Detect which cell encompasses the target text, then output its [x, y] center coordinate. 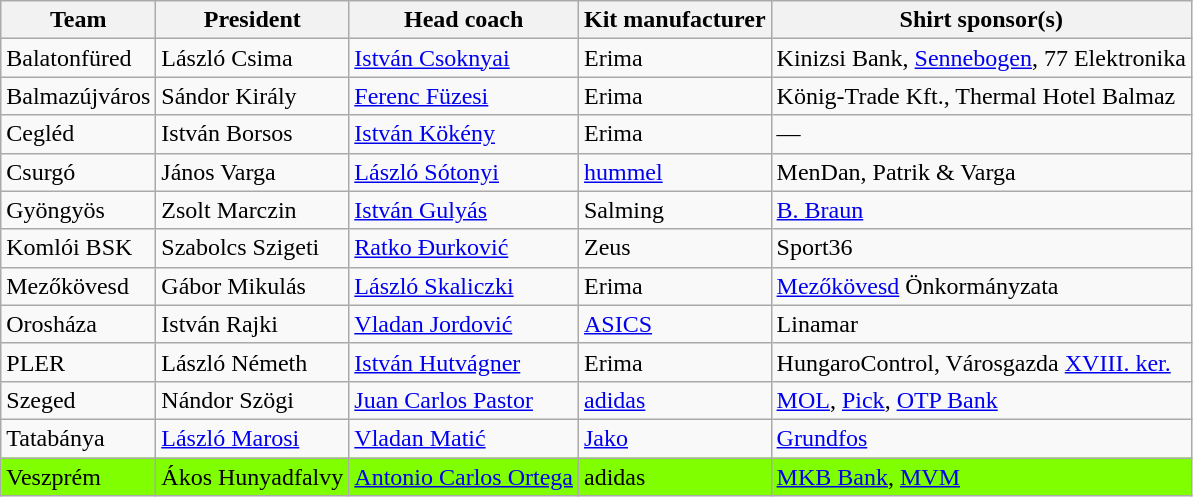
Balatonfüred [78, 58]
Zeus [674, 248]
István Gulyás [464, 210]
Balmazújváros [78, 96]
König-Trade Kft., Thermal Hotel Balmaz [981, 96]
Nándor Szögi [252, 400]
Antonio Carlos Ortega [464, 477]
Kinizsi Bank, Sennebogen, 77 Elektronika [981, 58]
B. Braun [981, 210]
Vladan Matić [464, 438]
MOL, Pick, OTP Bank [981, 400]
Ferenc Füzesi [464, 96]
Grundfos [981, 438]
Gábor Mikulás [252, 286]
President [252, 20]
Mezőkövesd [78, 286]
Orosháza [78, 324]
hummel [674, 172]
István Borsos [252, 134]
Juan Carlos Pastor [464, 400]
Cegléd [78, 134]
Mezőkövesd Önkormányzata [981, 286]
Szabolcs Szigeti [252, 248]
MKB Bank, MVM [981, 477]
HungaroControl, Városgazda XVIII. ker. [981, 362]
Head coach [464, 20]
István Rajki [252, 324]
Tatabánya [78, 438]
Komlói BSK [78, 248]
László Csima [252, 58]
PLER [78, 362]
Veszprém [78, 477]
Sándor Király [252, 96]
János Varga [252, 172]
MenDan, Patrik & Varga [981, 172]
László Marosi [252, 438]
Ratko Đurković [464, 248]
Shirt sponsor(s) [981, 20]
Salming [674, 210]
— [981, 134]
István Hutvágner [464, 362]
Csurgó [78, 172]
Ákos Hunyadfalvy [252, 477]
Vladan Jordović [464, 324]
László Sótonyi [464, 172]
Linamar [981, 324]
ASICS [674, 324]
László Németh [252, 362]
Jako [674, 438]
István Csoknyai [464, 58]
Gyöngyös [78, 210]
Sport36 [981, 248]
Team [78, 20]
Zsolt Marczin [252, 210]
Szeged [78, 400]
Kit manufacturer [674, 20]
István Kökény [464, 134]
László Skaliczki [464, 286]
